Pinpoint the cell where the given text exists, returning its [x, y] midpoint coordinate. 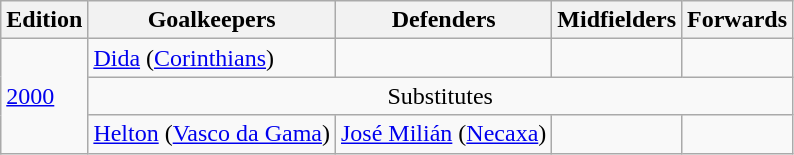
Midfielders [617, 20]
Edition [44, 20]
2000 [44, 96]
Forwards [738, 20]
Defenders [443, 20]
José Milián (Necaxa) [443, 134]
Helton (Vasco da Gama) [212, 134]
Dida (Corinthians) [212, 58]
Substitutes [440, 96]
Goalkeepers [212, 20]
